Extract the [X, Y] coordinate from the center of the cell holding the provided text.  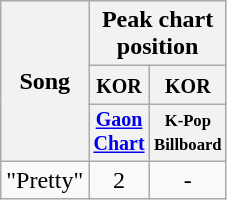
Peak chart position [158, 34]
"Pretty" [45, 180]
Gaon Chart [120, 132]
- [188, 180]
K-Pop Billboard [188, 132]
2 [120, 180]
Song [45, 82]
